Scan for the cell matching the given text and deliver its [x, y] coordinate at center. 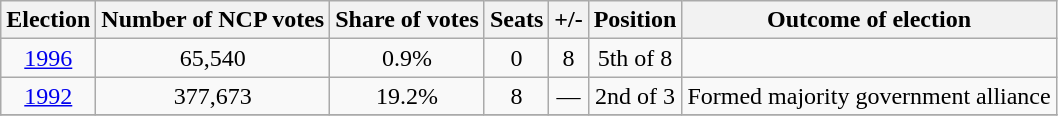
Position [635, 20]
Share of votes [408, 20]
2nd of 3 [635, 96]
— [568, 96]
1996 [48, 58]
19.2% [408, 96]
0 [516, 58]
Outcome of election [869, 20]
Election [48, 20]
Number of NCP votes [213, 20]
1992 [48, 96]
Seats [516, 20]
+/- [568, 20]
65,540 [213, 58]
5th of 8 [635, 58]
0.9% [408, 58]
377,673 [213, 96]
Formed majority government alliance [869, 96]
